Identify which cell holds the provided text, then report its (x, y) central coordinate. 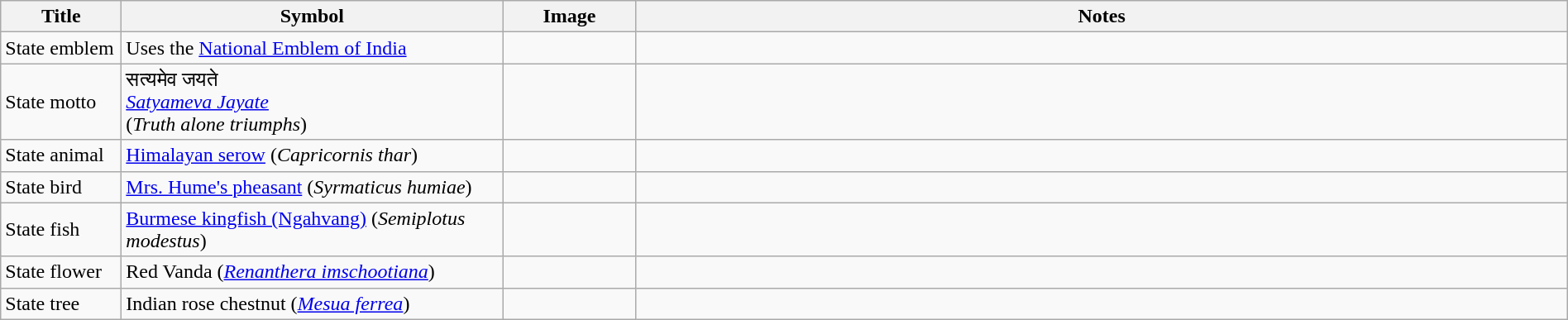
State bird (61, 187)
Title (61, 17)
Burmese kingfish (Ngahvang) (Semiplotus modestus) (313, 230)
Image (569, 17)
Notes (1102, 17)
Red Vanda (Renanthera imschootiana) (313, 272)
State animal (61, 155)
सत्यमेव जयते Satyameva Jayate (Truth alone triumphs) (313, 102)
Uses the National Emblem of India (313, 48)
State flower (61, 272)
State tree (61, 303)
Himalayan serow (Capricornis thar) (313, 155)
Mrs. Hume's pheasant (Syrmaticus humiae) (313, 187)
State motto (61, 102)
Indian rose chestnut (Mesua ferrea) (313, 303)
State fish (61, 230)
Symbol (313, 17)
State emblem (61, 48)
